Detect which cell encompasses the target text, then output its (x, y) center coordinate. 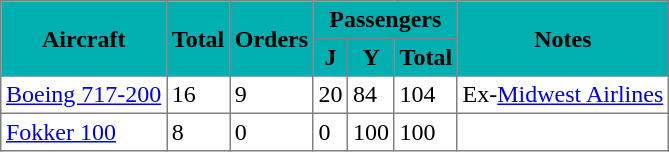
Fokker 100 (84, 132)
9 (272, 95)
104 (426, 95)
Boeing 717-200 (84, 95)
84 (371, 95)
Orders (272, 38)
J (330, 57)
Y (371, 57)
16 (198, 95)
8 (198, 132)
Aircraft (84, 38)
Passengers (385, 20)
Notes (562, 38)
20 (330, 95)
Ex-Midwest Airlines (562, 95)
